Capture the cell that displays the provided text and extract its [x, y] central coordinate. 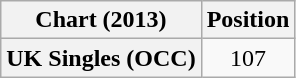
Chart (2013) [101, 20]
UK Singles (OCC) [101, 58]
107 [248, 58]
Position [248, 20]
